Pinpoint the cell where the given text exists, returning its [X, Y] midpoint coordinate. 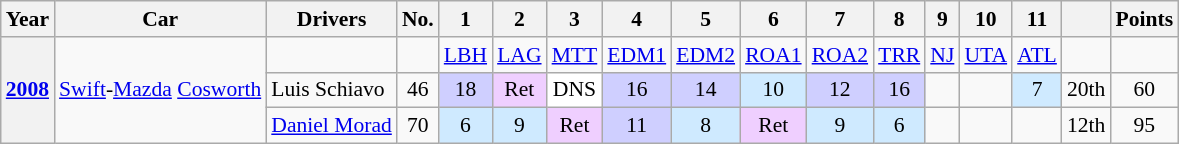
5 [706, 19]
TRR [899, 55]
ATL [1037, 55]
18 [466, 90]
EDM1 [636, 55]
Luis Schiavo [332, 90]
46 [418, 90]
60 [1144, 90]
UTA [986, 55]
Drivers [332, 19]
4 [636, 19]
ROA1 [774, 55]
Points [1144, 19]
Swift-Mazda Cosworth [160, 90]
EDM2 [706, 55]
12th [1086, 126]
1 [466, 19]
Car [160, 19]
DNS [575, 90]
No. [418, 19]
3 [575, 19]
NJ [942, 55]
LBH [466, 55]
Year [28, 19]
ROA2 [840, 55]
95 [1144, 126]
20th [1086, 90]
12 [840, 90]
2008 [28, 90]
Daniel Morad [332, 126]
LAG [519, 55]
2 [519, 19]
MTT [575, 55]
14 [706, 90]
70 [418, 126]
